Extract the (x, y) coordinate from the center of the cell holding the provided text.  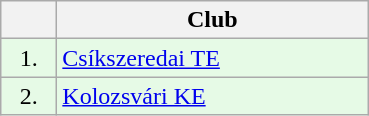
1. (29, 58)
2. (29, 96)
Csíkszeredai TE (212, 58)
Club (212, 20)
Kolozsvári KE (212, 96)
